Identify which cell holds the provided text, then report its [x, y] central coordinate. 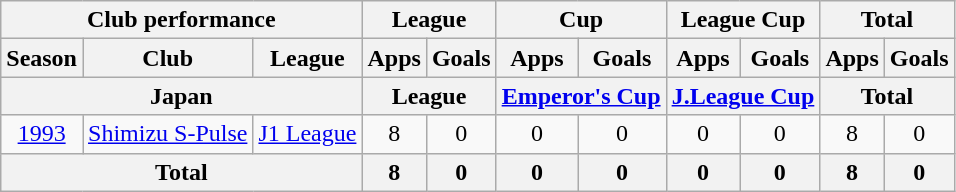
Japan [182, 96]
Season [42, 58]
Emperor's Cup [581, 96]
Club performance [182, 20]
1993 [42, 134]
J.League Cup [743, 96]
J1 League [308, 134]
League Cup [743, 20]
Club [167, 58]
Shimizu S-Pulse [167, 134]
Cup [581, 20]
